Output the [x, y] coordinate of the center of the cell containing the given text.  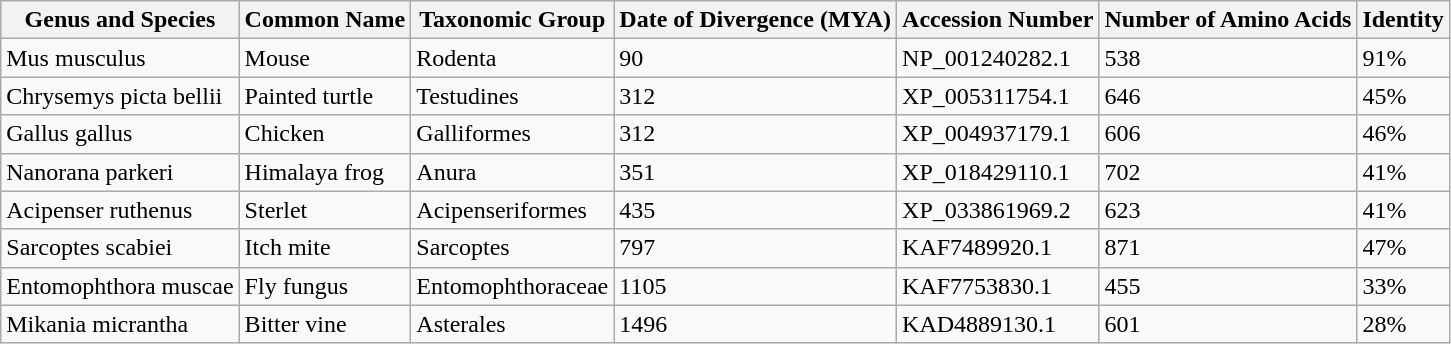
Sarcoptes [512, 248]
Gallus gallus [120, 134]
Entomophthoraceae [512, 286]
Galliformes [512, 134]
1496 [756, 324]
Sarcoptes scabiei [120, 248]
Date of Divergence (MYA) [756, 20]
Itch mite [325, 248]
Bitter vine [325, 324]
XP_005311754.1 [998, 96]
Painted turtle [325, 96]
Chicken [325, 134]
91% [1403, 58]
Mus musculus [120, 58]
XP_018429110.1 [998, 172]
Number of Amino Acids [1228, 20]
Asterales [512, 324]
Acipenseriformes [512, 210]
606 [1228, 134]
Rodenta [512, 58]
47% [1403, 248]
KAF7489920.1 [998, 248]
435 [756, 210]
Identity [1403, 20]
Anura [512, 172]
KAD4889130.1 [998, 324]
623 [1228, 210]
871 [1228, 248]
601 [1228, 324]
Accession Number [998, 20]
33% [1403, 286]
46% [1403, 134]
Fly fungus [325, 286]
Acipenser ruthenus [120, 210]
Sterlet [325, 210]
Himalaya frog [325, 172]
90 [756, 58]
Testudines [512, 96]
Common Name [325, 20]
797 [756, 248]
Genus and Species [120, 20]
702 [1228, 172]
XP_033861969.2 [998, 210]
Nanorana parkeri [120, 172]
KAF7753830.1 [998, 286]
Mikania micrantha [120, 324]
351 [756, 172]
646 [1228, 96]
455 [1228, 286]
538 [1228, 58]
NP_001240282.1 [998, 58]
45% [1403, 96]
Entomophthora muscae [120, 286]
1105 [756, 286]
XP_004937179.1 [998, 134]
Taxonomic Group [512, 20]
Mouse [325, 58]
Chrysemys picta bellii [120, 96]
28% [1403, 324]
